Return (x, y) of the center of cell containing provided text 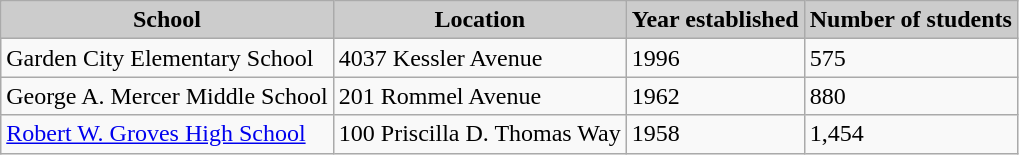
880 (910, 96)
1958 (715, 134)
School (168, 20)
4037 Kessler Avenue (480, 58)
1962 (715, 96)
Year established (715, 20)
Garden City Elementary School (168, 58)
1,454 (910, 134)
1996 (715, 58)
Robert W. Groves High School (168, 134)
100 Priscilla D. Thomas Way (480, 134)
201 Rommel Avenue (480, 96)
George A. Mercer Middle School (168, 96)
Location (480, 20)
Number of students (910, 20)
575 (910, 58)
